Output the [x, y] coordinate of the center of the cell containing the given text.  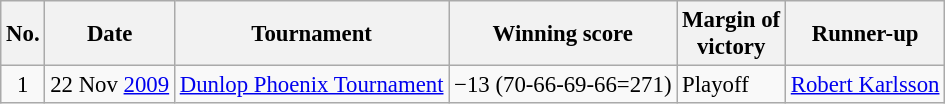
No. [23, 34]
22 Nov 2009 [110, 85]
Runner-up [864, 34]
Dunlop Phoenix Tournament [311, 85]
Margin ofvictory [732, 34]
Robert Karlsson [864, 85]
Tournament [311, 34]
Winning score [563, 34]
Date [110, 34]
1 [23, 85]
−13 (70-66-69-66=271) [563, 85]
Playoff [732, 85]
